For the text-containing cell, return its midpoint in [X, Y] coordinate format. 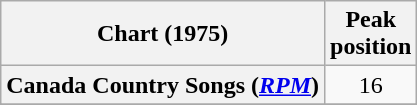
Canada Country Songs (RPM) [163, 85]
Chart (1975) [163, 34]
Peak position [371, 34]
16 [371, 85]
